Detect which cell encompasses the target text, then output its [X, Y] center coordinate. 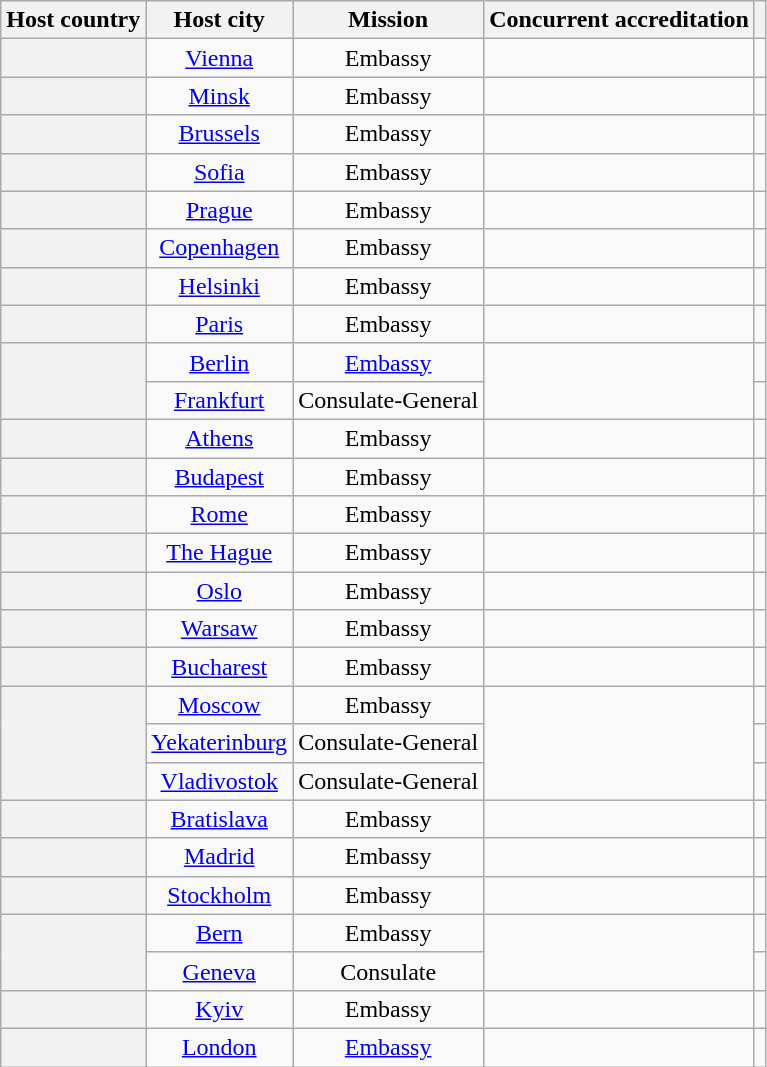
Yekaterinburg [220, 743]
Paris [220, 324]
Stockholm [220, 895]
Madrid [220, 857]
Helsinki [220, 286]
Host country [74, 20]
London [220, 1047]
Prague [220, 210]
Vladivostok [220, 781]
Concurrent accreditation [620, 20]
Warsaw [220, 629]
Bucharest [220, 667]
Athens [220, 438]
Bern [220, 933]
Host city [220, 20]
Minsk [220, 96]
Bratislava [220, 819]
Sofia [220, 172]
Budapest [220, 477]
The Hague [220, 553]
Copenhagen [220, 248]
Kyiv [220, 1009]
Mission [388, 20]
Berlin [220, 362]
Rome [220, 515]
Geneva [220, 971]
Vienna [220, 58]
Frankfurt [220, 400]
Moscow [220, 705]
Consulate [388, 971]
Brussels [220, 134]
Oslo [220, 591]
